Extract the [x, y] coordinate from the center of the cell holding the provided text.  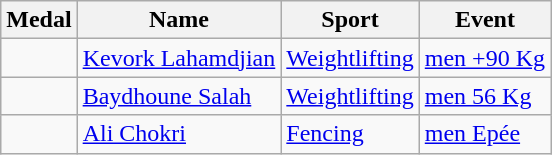
men +90 Kg [484, 58]
Name [179, 20]
Fencing [350, 134]
Baydhoune Salah [179, 96]
Sport [350, 20]
Medal [39, 20]
men 56 Kg [484, 96]
men Epée [484, 134]
Ali Chokri [179, 134]
Kevork Lahamdjian [179, 58]
Event [484, 20]
